Search for the cell housing the specified text and yield its (X, Y) center coordinate. 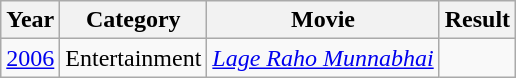
Entertainment (134, 58)
Result (477, 20)
Lage Raho Munnabhai (323, 58)
Category (134, 20)
Year (30, 20)
Movie (323, 20)
2006 (30, 58)
